Detect which cell encompasses the target text, then output its (X, Y) center coordinate. 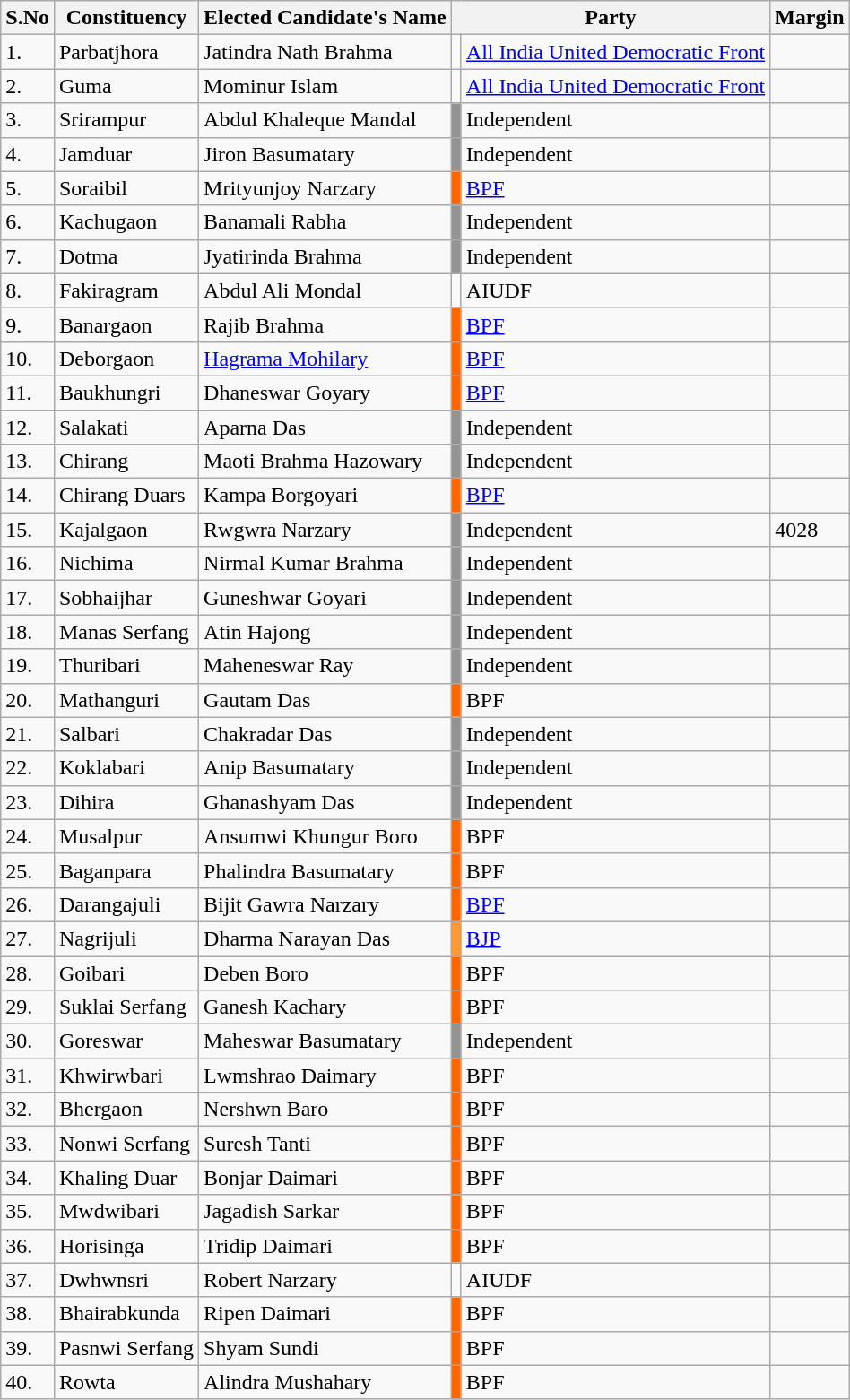
Suklai Serfang (126, 1007)
Tridip Daimari (325, 1246)
Baganpara (126, 870)
Musalpur (126, 836)
Dwhwnsri (126, 1280)
Fakiragram (126, 290)
4. (28, 154)
Maheswar Basumatary (325, 1041)
9. (28, 324)
Goreswar (126, 1041)
Bijit Gawra Narzary (325, 904)
Abdul Ali Mondal (325, 290)
Jatindra Nath Brahma (325, 52)
3. (28, 120)
8. (28, 290)
21. (28, 734)
Alindra Mushahary (325, 1382)
Darangajuli (126, 904)
40. (28, 1382)
Thuribari (126, 666)
29. (28, 1007)
Kajalgaon (126, 530)
S.No (28, 18)
Salbari (126, 734)
Ripen Daimari (325, 1314)
Rajib Brahma (325, 324)
31. (28, 1076)
Nonwi Serfang (126, 1144)
22. (28, 768)
Parbatjhora (126, 52)
Robert Narzary (325, 1280)
Bhairabkunda (126, 1314)
Khaling Duar (126, 1178)
24. (28, 836)
Khwirwbari (126, 1076)
18. (28, 632)
23. (28, 802)
Sobhaijhar (126, 598)
34. (28, 1178)
Chakradar Das (325, 734)
Pasnwi Serfang (126, 1348)
14. (28, 496)
2. (28, 86)
Banargaon (126, 324)
Manas Serfang (126, 632)
Gautam Das (325, 700)
Suresh Tanti (325, 1144)
Dhaneswar Goyary (325, 393)
BJP (615, 938)
Margin (810, 18)
Srirampur (126, 120)
4028 (810, 530)
Kachugaon (126, 222)
12. (28, 428)
10. (28, 359)
Jagadish Sarkar (325, 1212)
Horisinga (126, 1246)
Maoti Brahma Hazowary (325, 462)
Dotma (126, 256)
6. (28, 222)
5. (28, 188)
35. (28, 1212)
Jyatirinda Brahma (325, 256)
Baukhungri (126, 393)
Deborgaon (126, 359)
Aparna Das (325, 428)
28. (28, 972)
17. (28, 598)
Mominur Islam (325, 86)
20. (28, 700)
Soraibil (126, 188)
Abdul Khaleque Mandal (325, 120)
Goibari (126, 972)
Chirang (126, 462)
30. (28, 1041)
Bhergaon (126, 1110)
Banamali Rabha (325, 222)
Salakati (126, 428)
Lwmshrao Daimary (325, 1076)
Jamduar (126, 154)
1. (28, 52)
33. (28, 1144)
15. (28, 530)
Chirang Duars (126, 496)
Kampa Borgoyari (325, 496)
Guma (126, 86)
Atin Hajong (325, 632)
Dharma Narayan Das (325, 938)
Mathanguri (126, 700)
37. (28, 1280)
Ganesh Kachary (325, 1007)
Nagrijuli (126, 938)
26. (28, 904)
16. (28, 564)
Mwdwibari (126, 1212)
Nichima (126, 564)
Nershwn Baro (325, 1110)
Koklabari (126, 768)
Deben Boro (325, 972)
27. (28, 938)
Nirmal Kumar Brahma (325, 564)
Elected Candidate's Name (325, 18)
Jiron Basumatary (325, 154)
Shyam Sundi (325, 1348)
Party (610, 18)
36. (28, 1246)
Mrityunjoy Narzary (325, 188)
Constituency (126, 18)
Phalindra Basumatary (325, 870)
19. (28, 666)
Guneshwar Goyari (325, 598)
Ghanashyam Das (325, 802)
25. (28, 870)
Rowta (126, 1382)
Rwgwra Narzary (325, 530)
Maheneswar Ray (325, 666)
7. (28, 256)
Anip Basumatary (325, 768)
Dihira (126, 802)
38. (28, 1314)
39. (28, 1348)
Ansumwi Khungur Boro (325, 836)
11. (28, 393)
13. (28, 462)
Hagrama Mohilary (325, 359)
Bonjar Daimari (325, 1178)
32. (28, 1110)
